Locate the cell with the specified text and output its [x, y] center coordinate. 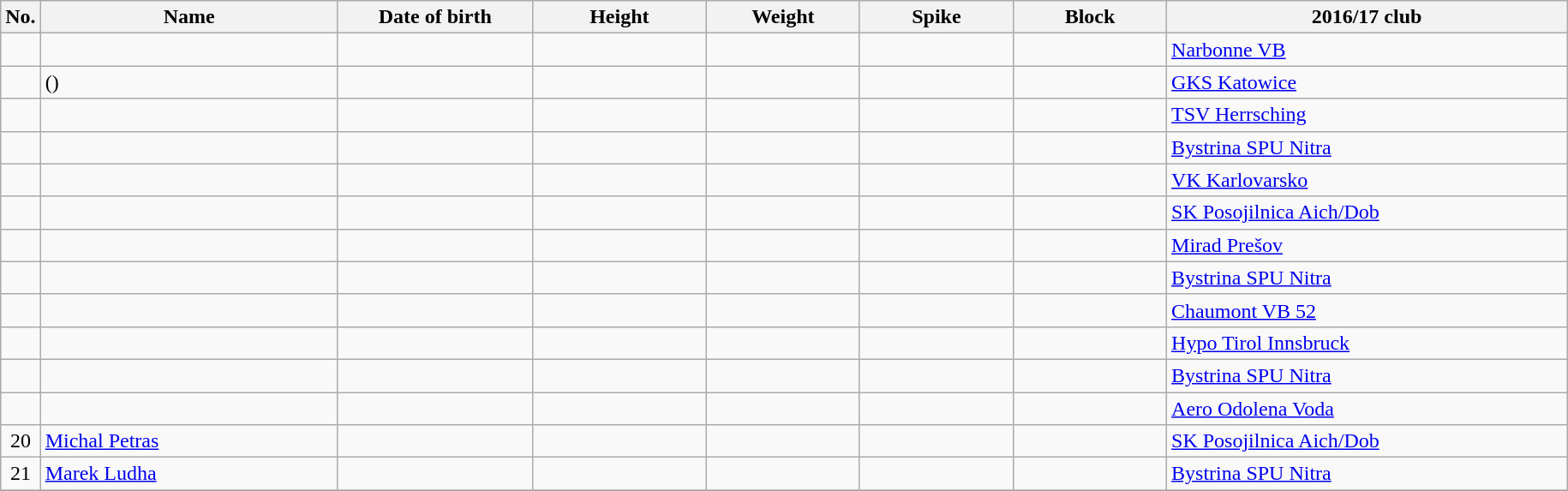
Marek Ludha [189, 474]
Hypo Tirol Innsbruck [1368, 343]
Height [619, 17]
Date of birth [435, 17]
2016/17 club [1368, 17]
GKS Katowice [1368, 82]
VK Karlovarsko [1368, 180]
Block [1090, 17]
No. [21, 17]
Aero Odolena Voda [1368, 409]
Mirad Prešov [1368, 245]
20 [21, 441]
() [189, 82]
21 [21, 474]
Weight [783, 17]
Chaumont VB 52 [1368, 310]
Name [189, 17]
Narbonne VB [1368, 50]
Spike [936, 17]
Michal Petras [189, 441]
TSV Herrsching [1368, 115]
